Search for the cell housing the specified text and yield its (X, Y) center coordinate. 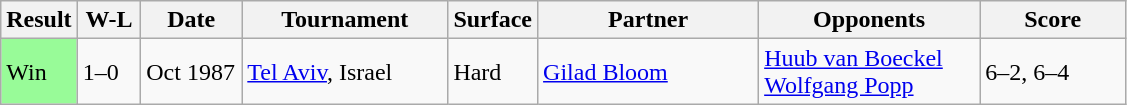
Partner (648, 20)
Opponents (870, 20)
1–0 (109, 72)
Huub van Boeckel Wolfgang Popp (870, 72)
Gilad Bloom (648, 72)
Hard (493, 72)
Tel Aviv, Israel (345, 72)
Oct 1987 (192, 72)
Tournament (345, 20)
Result (39, 20)
Date (192, 20)
Surface (493, 20)
Win (39, 72)
Score (1053, 20)
6–2, 6–4 (1053, 72)
W-L (109, 20)
